Extract the (x, y) coordinate from the center of the cell holding the provided text.  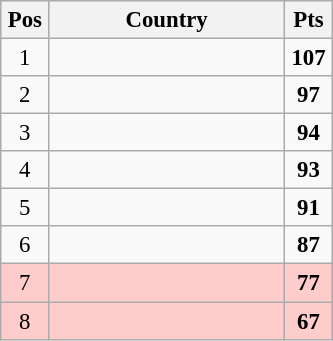
77 (308, 283)
87 (308, 245)
Pos (25, 20)
7 (25, 283)
67 (308, 321)
107 (308, 58)
6 (25, 245)
97 (308, 95)
93 (308, 170)
91 (308, 208)
1 (25, 58)
Country (167, 20)
4 (25, 170)
5 (25, 208)
Pts (308, 20)
94 (308, 133)
2 (25, 95)
8 (25, 321)
3 (25, 133)
